Find where the given text appears and provide that cell's center as (X, Y) coordinate. 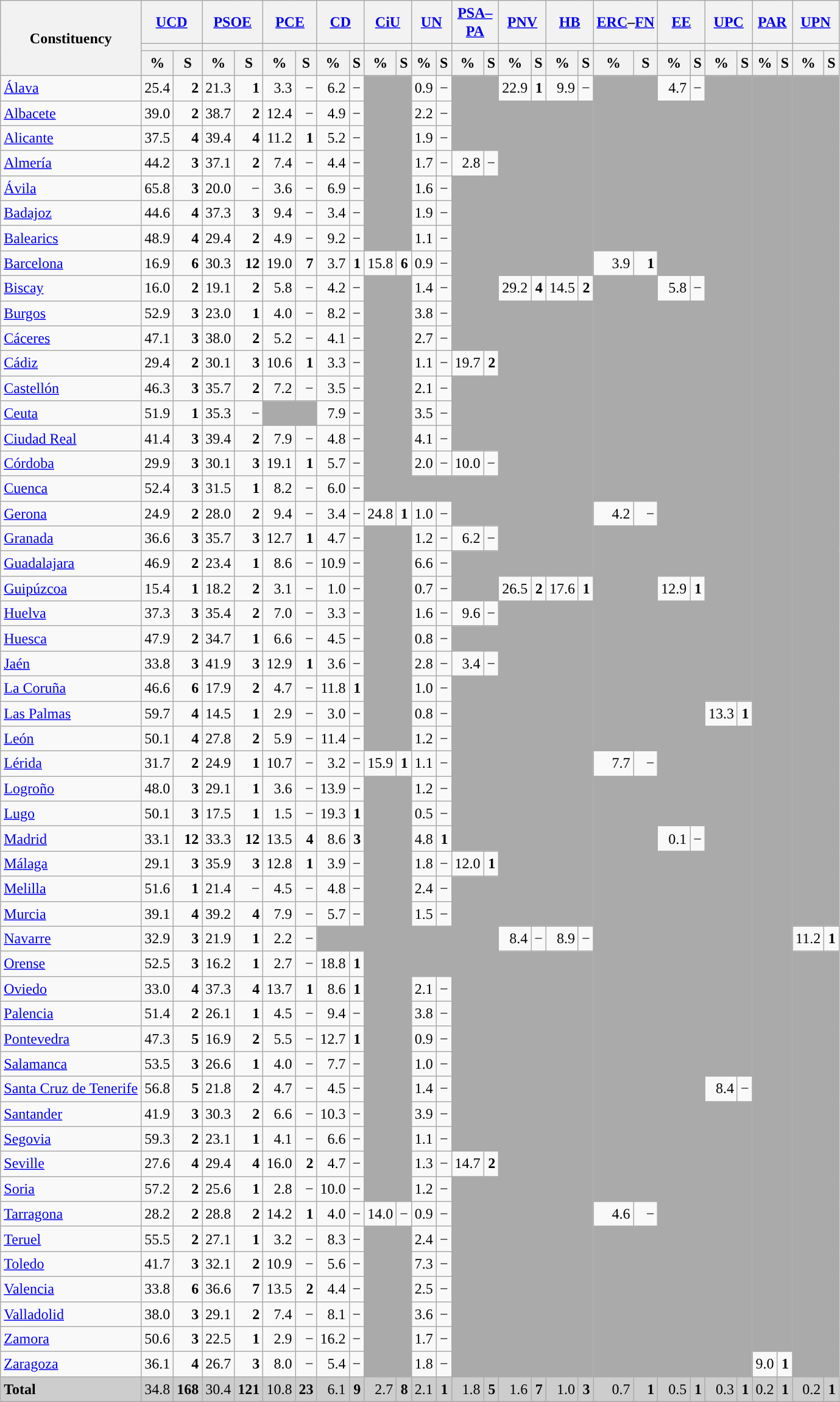
CiU (388, 22)
Jaén (71, 663)
27.1 (218, 1239)
121 (249, 1389)
51.4 (157, 1014)
31.5 (218, 489)
51.6 (157, 888)
Tarragona (71, 1214)
9.2 (333, 238)
25.4 (157, 88)
10.6 (279, 363)
19.3 (333, 814)
UPC (729, 22)
19.0 (279, 263)
23.0 (218, 313)
26.5 (515, 589)
52.9 (157, 313)
3.1 (279, 589)
21.3 (218, 88)
Ceuta (71, 413)
168 (188, 1389)
Huelva (71, 613)
32.9 (157, 938)
Lérida (71, 764)
53.5 (157, 1064)
10.8 (279, 1389)
44.6 (157, 213)
23.1 (218, 1139)
18.2 (218, 589)
21.9 (218, 938)
11.4 (333, 738)
Biscay (71, 288)
46.9 (157, 563)
5.4 (333, 1364)
48.0 (157, 788)
41.7 (157, 1264)
12.4 (279, 113)
Alicante (71, 138)
HB (570, 22)
7.3 (424, 1264)
6.1 (333, 1389)
PSOE (233, 22)
9 (357, 1389)
Albacete (71, 113)
5.5 (279, 1038)
9.9 (562, 88)
Toledo (71, 1264)
La Coruña (71, 689)
56.8 (157, 1088)
Melilla (71, 888)
8 (404, 1389)
PNV (523, 22)
28.8 (218, 1214)
59.7 (157, 713)
3.0 (333, 713)
57.2 (157, 1189)
48.9 (157, 238)
46.6 (157, 689)
35.3 (218, 413)
24.8 (380, 513)
34.8 (157, 1389)
6.9 (333, 188)
Salamanca (71, 1064)
7.2 (279, 389)
21.4 (218, 888)
Badajoz (71, 213)
47.9 (157, 639)
30.4 (218, 1389)
29.2 (515, 288)
Pontevedra (71, 1038)
Valencia (71, 1289)
35.9 (218, 864)
32.1 (218, 1264)
35.4 (218, 613)
Málaga (71, 864)
2.5 (424, 1289)
Constituency (71, 38)
0.1 (674, 838)
5.6 (333, 1264)
19.7 (468, 363)
52.4 (157, 489)
Total (71, 1389)
UN (431, 22)
20.0 (218, 188)
37.1 (218, 163)
15.9 (380, 764)
1.3 (424, 1164)
41.4 (157, 439)
34.7 (218, 639)
Almería (71, 163)
Ávila (71, 188)
Navarre (71, 938)
Seville (71, 1164)
14.7 (468, 1164)
15.8 (380, 263)
47.1 (157, 339)
27.6 (157, 1164)
Orense (71, 964)
PCE (290, 22)
Oviedo (71, 988)
12.0 (468, 864)
50.6 (157, 1339)
Guadalajara (71, 563)
Balearics (71, 238)
46.3 (157, 389)
8.0 (279, 1364)
Lugo (71, 814)
Teruel (71, 1239)
26.1 (218, 1014)
Granada (71, 539)
65.8 (157, 188)
17.9 (218, 689)
52.5 (157, 964)
28.2 (157, 1214)
17.6 (562, 589)
Madrid (71, 838)
39.0 (157, 113)
Zamora (71, 1339)
37.5 (157, 138)
17.5 (218, 814)
Santander (71, 1114)
8.9 (562, 938)
9.6 (468, 613)
9.0 (765, 1364)
15.4 (157, 589)
PSA–PA (475, 22)
Logroño (71, 788)
Murcia (71, 914)
33.3 (218, 838)
EE (682, 22)
5.9 (279, 738)
Burgos (71, 313)
26.6 (218, 1064)
3.7 (333, 263)
8.3 (333, 1239)
18.8 (333, 964)
59.3 (157, 1139)
ERC–FN (626, 22)
Segovia (71, 1139)
33.1 (157, 838)
23 (306, 1389)
21.8 (218, 1088)
14.2 (279, 1214)
León (71, 738)
14.0 (380, 1214)
39.1 (157, 914)
Castellón (71, 389)
39.2 (218, 914)
Las Palmas (71, 713)
28.0 (218, 513)
13.7 (279, 988)
10.3 (333, 1114)
25.6 (218, 1189)
55.5 (157, 1239)
13.3 (721, 713)
7.0 (279, 613)
Cuenca (71, 489)
38.7 (218, 113)
Cáceres (71, 339)
2.0 (424, 463)
CD (341, 22)
33.0 (157, 988)
47.3 (157, 1038)
Palencia (71, 1014)
11.8 (333, 689)
Valladolid (71, 1314)
Cádiz (71, 363)
22.5 (218, 1339)
29.9 (157, 463)
UPN (816, 22)
4.6 (613, 1214)
26.7 (218, 1364)
12.8 (279, 864)
23.4 (218, 563)
Soria (71, 1189)
Santa Cruz de Tenerife (71, 1088)
31.7 (157, 764)
22.9 (515, 88)
Guipúzcoa (71, 589)
Gerona (71, 513)
Córdoba (71, 463)
Ciudad Real (71, 439)
Zaragoza (71, 1364)
51.9 (157, 413)
36.1 (157, 1364)
6.0 (333, 489)
10.7 (279, 764)
Barcelona (71, 263)
Álava (71, 88)
27.8 (218, 738)
13.9 (333, 788)
UCD (172, 22)
8.1 (333, 1314)
PAR (772, 22)
Huesca (71, 639)
0.3 (721, 1389)
44.2 (157, 163)
